Detect which cell encompasses the target text, then output its (X, Y) center coordinate. 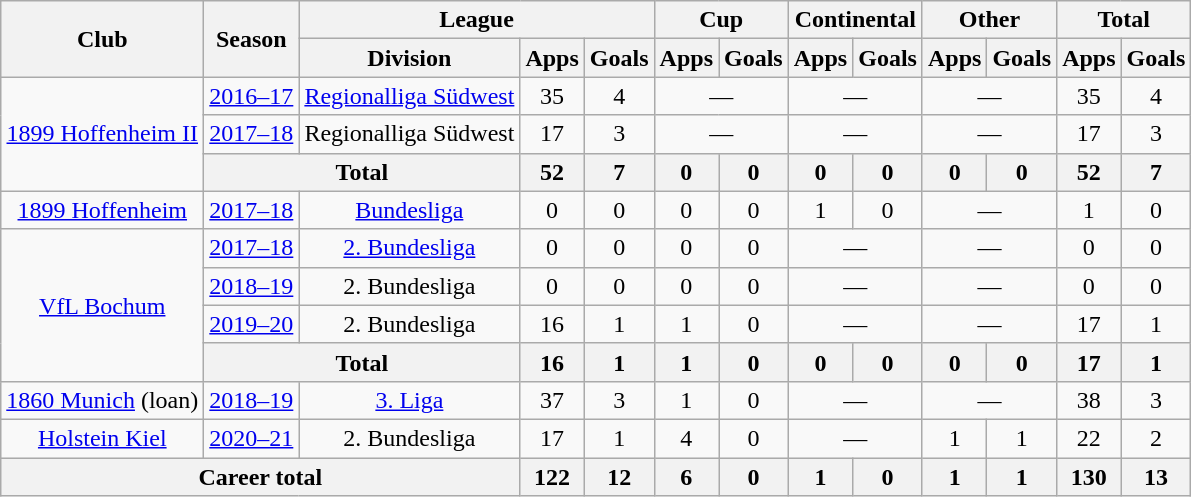
22 (1089, 438)
Continental (855, 20)
1860 Munich (loan) (102, 400)
2016–17 (252, 96)
130 (1089, 477)
37 (552, 400)
6 (686, 477)
2020–21 (252, 438)
Other (989, 20)
Division (410, 58)
Season (252, 39)
Club (102, 39)
1899 Hoffenheim II (102, 134)
2019–20 (252, 324)
122 (552, 477)
13 (1156, 477)
38 (1089, 400)
Career total (260, 477)
VfL Bochum (102, 305)
League (476, 20)
Cup (721, 20)
Holstein Kiel (102, 438)
12 (619, 477)
1899 Hoffenheim (102, 210)
3. Liga (410, 400)
Bundesliga (410, 210)
2 (1156, 438)
